Scan for the cell matching the given text and deliver its [X, Y] coordinate at center. 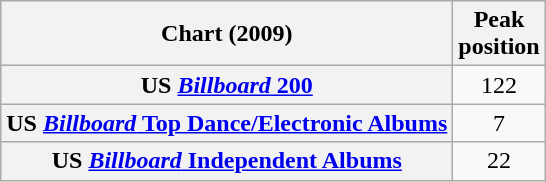
22 [499, 161]
US Billboard 200 [227, 85]
Chart (2009) [227, 34]
122 [499, 85]
US Billboard Top Dance/Electronic Albums [227, 123]
US Billboard Independent Albums [227, 161]
7 [499, 123]
Peakposition [499, 34]
